Locate the cell with the specified text and output its (x, y) center coordinate. 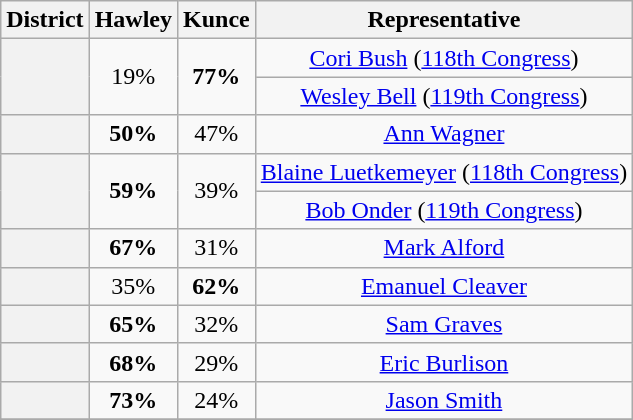
Jason Smith (444, 400)
Sam Graves (444, 324)
29% (216, 362)
Bob Onder (119th Congress) (444, 210)
Kunce (216, 20)
Representative (444, 20)
19% (133, 77)
Cori Bush (118th Congress) (444, 58)
Blaine Luetkemeyer (118th Congress) (444, 172)
Emanuel Cleaver (444, 286)
Mark Alford (444, 248)
50% (133, 134)
24% (216, 400)
Ann Wagner (444, 134)
Eric Burlison (444, 362)
67% (133, 248)
62% (216, 286)
31% (216, 248)
District (45, 20)
65% (133, 324)
59% (133, 191)
73% (133, 400)
35% (133, 286)
68% (133, 362)
47% (216, 134)
Wesley Bell (119th Congress) (444, 96)
77% (216, 77)
32% (216, 324)
Hawley (133, 20)
39% (216, 191)
